Identify which cell holds the provided text, then report its [x, y] central coordinate. 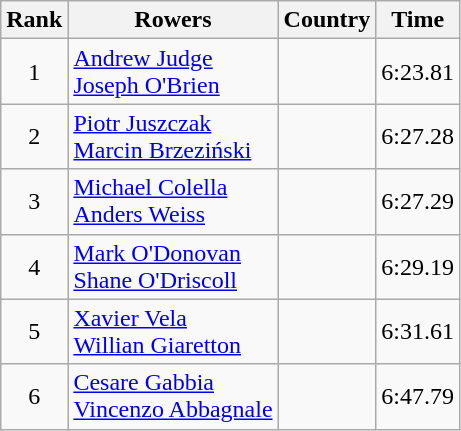
Andrew JudgeJoseph O'Brien [173, 72]
1 [34, 72]
4 [34, 266]
6:23.81 [418, 72]
Michael ColellaAnders Weiss [173, 202]
Rank [34, 20]
6:47.79 [418, 396]
Piotr JuszczakMarcin Brzeziński [173, 136]
Xavier VelaWillian Giaretton [173, 332]
3 [34, 202]
5 [34, 332]
6:29.19 [418, 266]
6:27.28 [418, 136]
6 [34, 396]
Rowers [173, 20]
2 [34, 136]
6:27.29 [418, 202]
Country [327, 20]
Cesare GabbiaVincenzo Abbagnale [173, 396]
6:31.61 [418, 332]
Time [418, 20]
Mark O'DonovanShane O'Driscoll [173, 266]
